From the cell containing the given text, extract its center point as [x, y] coordinate. 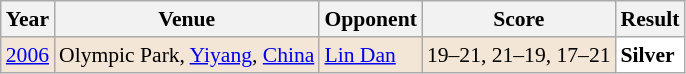
Result [650, 19]
Year [28, 19]
2006 [28, 55]
Lin Dan [370, 55]
Venue [186, 19]
Score [519, 19]
Olympic Park, Yiyang, China [186, 55]
Silver [650, 55]
Opponent [370, 19]
19–21, 21–19, 17–21 [519, 55]
